From the cell containing the given text, extract its center point as (x, y) coordinate. 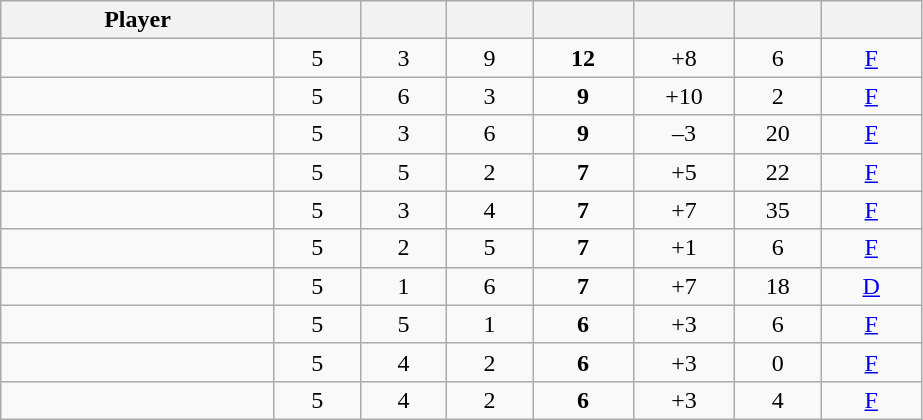
35 (778, 210)
+8 (684, 58)
+1 (684, 248)
18 (778, 286)
D (872, 286)
Player (138, 20)
12 (582, 58)
–3 (684, 134)
+10 (684, 96)
22 (778, 172)
+5 (684, 172)
0 (778, 362)
20 (778, 134)
